Identify which cell holds the provided text, then report its (x, y) central coordinate. 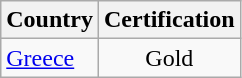
Certification (169, 20)
Greece (50, 58)
Gold (169, 58)
Country (50, 20)
